Capture the cell that displays the provided text and extract its [X, Y] central coordinate. 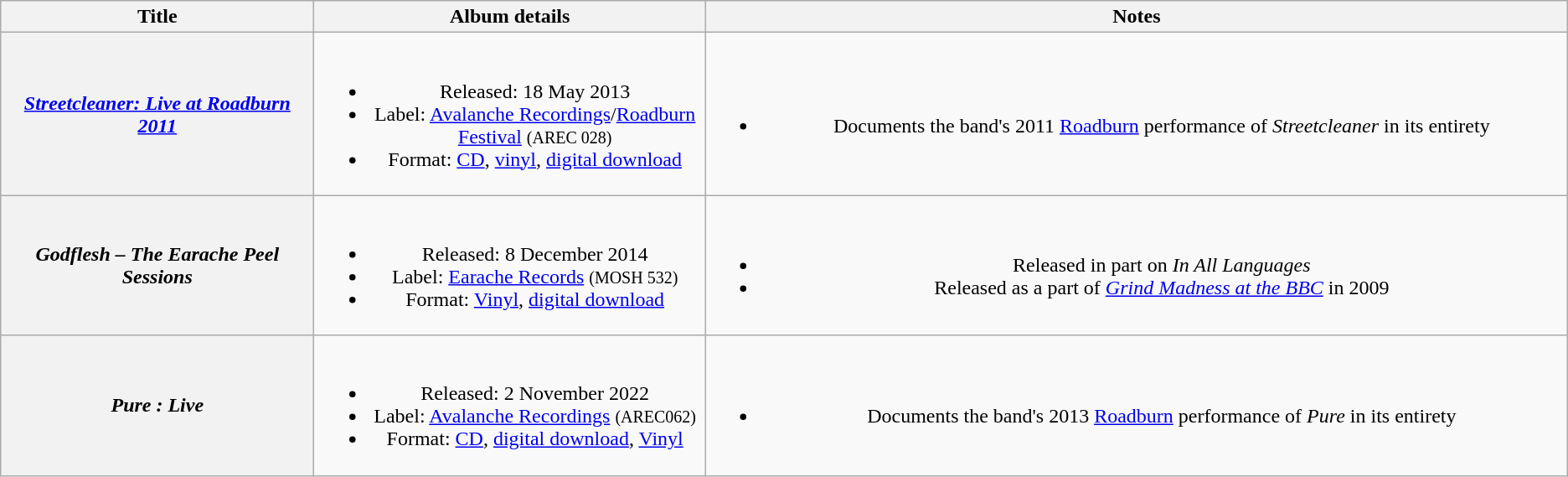
Streetcleaner: Live at Roadburn 2011 [157, 114]
Documents the band's 2011 Roadburn performance of Streetcleaner in its entirety [1136, 114]
Released in part on In All LanguagesReleased as a part of Grind Madness at the BBC in 2009 [1136, 265]
Notes [1136, 17]
Documents the band's 2013 Roadburn performance of Pure in its entirety [1136, 406]
Released: 8 December 2014Label: Earache Records (MOSH 532)Format: Vinyl, digital download [510, 265]
Released: 2 November 2022Label: Avalanche Recordings (AREC062)Format: CD, digital download, Vinyl [510, 406]
Pure : Live [157, 406]
Album details [510, 17]
Godflesh – The Earache Peel Sessions [157, 265]
Released: 18 May 2013Label: Avalanche Recordings/Roadburn Festival (AREC 028)Format: CD, vinyl, digital download [510, 114]
Title [157, 17]
